Identify which cell holds the provided text, then report its [x, y] central coordinate. 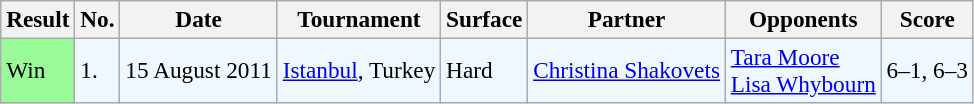
Surface [484, 19]
Tournament [358, 19]
Date [198, 19]
Istanbul, Turkey [358, 70]
Result [38, 19]
Partner [627, 19]
6–1, 6–3 [927, 70]
Hard [484, 70]
Opponents [803, 19]
Christina Shakovets [627, 70]
1. [98, 70]
Win [38, 70]
15 August 2011 [198, 70]
No. [98, 19]
Tara Moore Lisa Whybourn [803, 70]
Score [927, 19]
